Locate the cell with the specified text and output its [x, y] center coordinate. 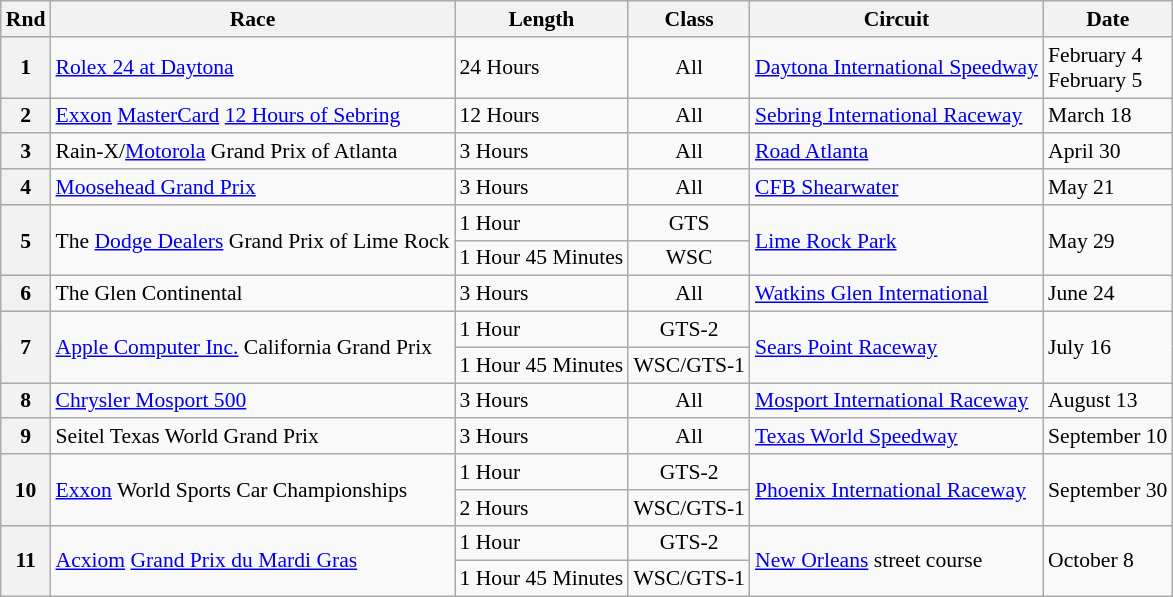
Watkins Glen International [896, 294]
Date [1108, 19]
April 30 [1108, 152]
10 [26, 490]
Rain-X/Motorola Grand Prix of Atlanta [252, 152]
2 [26, 116]
Chrysler Mosport 500 [252, 401]
8 [26, 401]
12 Hours [541, 116]
Length [541, 19]
2 Hours [541, 508]
Sebring International Raceway [896, 116]
The Glen Continental [252, 294]
Rolex 24 at Daytona [252, 68]
Exxon World Sports Car Championships [252, 490]
July 16 [1108, 348]
February 4February 5 [1108, 68]
5 [26, 240]
August 13 [1108, 401]
Seitel Texas World Grand Prix [252, 437]
Lime Rock Park [896, 240]
Class [689, 19]
CFB Shearwater [896, 187]
Texas World Speedway [896, 437]
The Dodge Dealers Grand Prix of Lime Rock [252, 240]
May 29 [1108, 240]
4 [26, 187]
Road Atlanta [896, 152]
24 Hours [541, 68]
New Orleans street course [896, 560]
May 21 [1108, 187]
Rnd [26, 19]
Phoenix International Raceway [896, 490]
March 18 [1108, 116]
Sears Point Raceway [896, 348]
WSC [689, 258]
June 24 [1108, 294]
Daytona International Speedway [896, 68]
Acxiom Grand Prix du Mardi Gras [252, 560]
September 30 [1108, 490]
7 [26, 348]
Race [252, 19]
6 [26, 294]
Circuit [896, 19]
11 [26, 560]
1 [26, 68]
9 [26, 437]
Mosport International Raceway [896, 401]
3 [26, 152]
October 8 [1108, 560]
Exxon MasterCard 12 Hours of Sebring [252, 116]
Moosehead Grand Prix [252, 187]
September 10 [1108, 437]
Apple Computer Inc. California Grand Prix [252, 348]
GTS [689, 223]
